Capture the cell that displays the provided text and extract its [x, y] central coordinate. 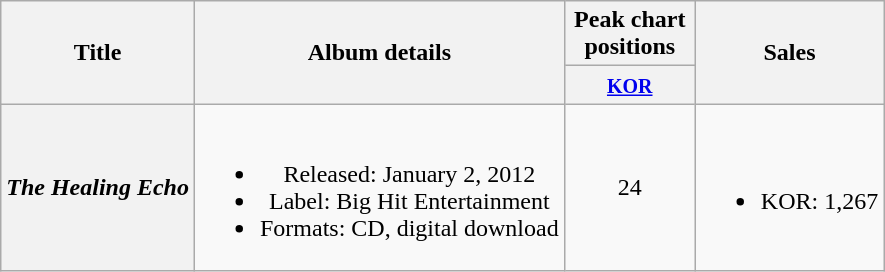
Released: January 2, 2012Label: Big Hit EntertainmentFormats: CD, digital download [379, 188]
KOR: 1,267 [789, 188]
KOR [630, 85]
The Healing Echo [98, 188]
Album details [379, 52]
24 [630, 188]
Peak chart positions [630, 34]
Title [98, 52]
Sales [789, 52]
